Provide the (x, y) coordinate of the cell's center where the given text is located.  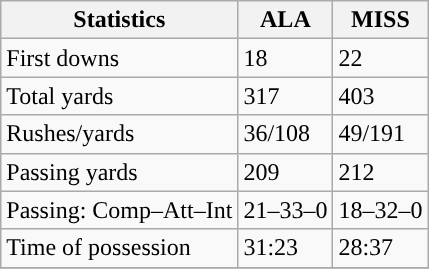
317 (286, 96)
ALA (286, 20)
Statistics (120, 20)
403 (380, 96)
21–33–0 (286, 210)
209 (286, 172)
Passing yards (120, 172)
Passing: Comp–Att–Int (120, 210)
212 (380, 172)
28:37 (380, 248)
36/108 (286, 134)
22 (380, 58)
First downs (120, 58)
Time of possession (120, 248)
18 (286, 58)
Rushes/yards (120, 134)
18–32–0 (380, 210)
49/191 (380, 134)
Total yards (120, 96)
MISS (380, 20)
31:23 (286, 248)
